Capture the cell that displays the provided text and extract its (x, y) central coordinate. 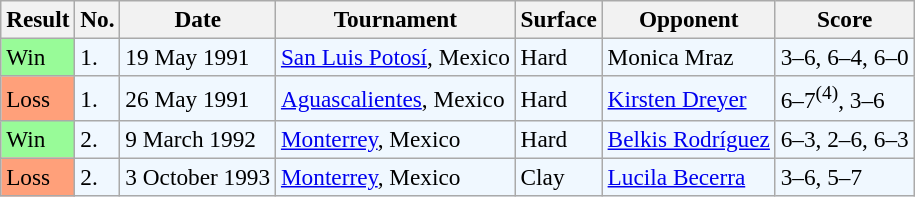
Surface (558, 19)
Result (38, 19)
No. (98, 19)
Score (844, 19)
Tournament (396, 19)
3 October 1993 (198, 177)
6–3, 2–6, 6–3 (844, 139)
19 May 1991 (198, 57)
Lucila Becerra (688, 177)
Opponent (688, 19)
Aguascalientes, Mexico (396, 98)
Kirsten Dreyer (688, 98)
3–6, 6–4, 6–0 (844, 57)
San Luis Potosí, Mexico (396, 57)
6–7(4), 3–6 (844, 98)
9 March 1992 (198, 139)
26 May 1991 (198, 98)
3–6, 5–7 (844, 177)
Date (198, 19)
Belkis Rodríguez (688, 139)
Monica Mraz (688, 57)
Clay (558, 177)
